Extract the [X, Y] coordinate from the center of the cell holding the provided text.  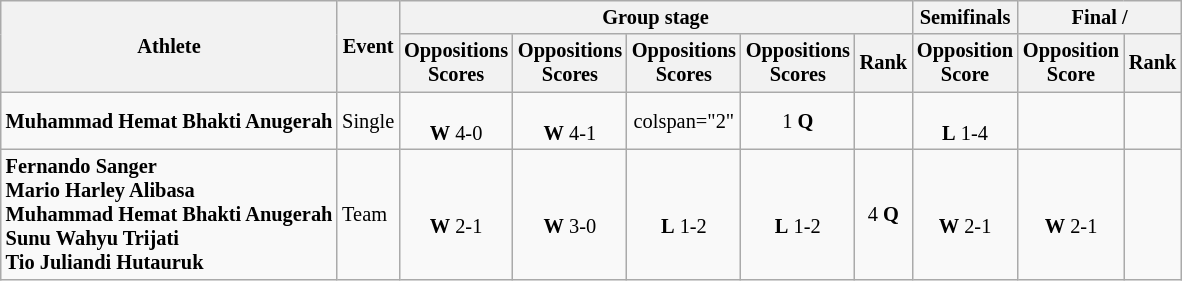
Muhammad Hemat Bhakti Anugerah [170, 121]
Fernando SangerMario Harley AlibasaMuhammad Hemat Bhakti AnugerahSunu Wahyu TrijatiTio Juliandi Hutauruk [170, 214]
Athlete [170, 46]
L 1-4 [965, 121]
1 Q [798, 121]
Team [368, 214]
4 Q [884, 214]
colspan="2" [684, 121]
Final / [1100, 17]
W 3-0 [570, 214]
Event [368, 46]
Group stage [656, 17]
W 4-1 [570, 121]
Single [368, 121]
W 4-0 [456, 121]
Semifinals [965, 17]
